Scan for the cell matching the given text and deliver its [x, y] coordinate at center. 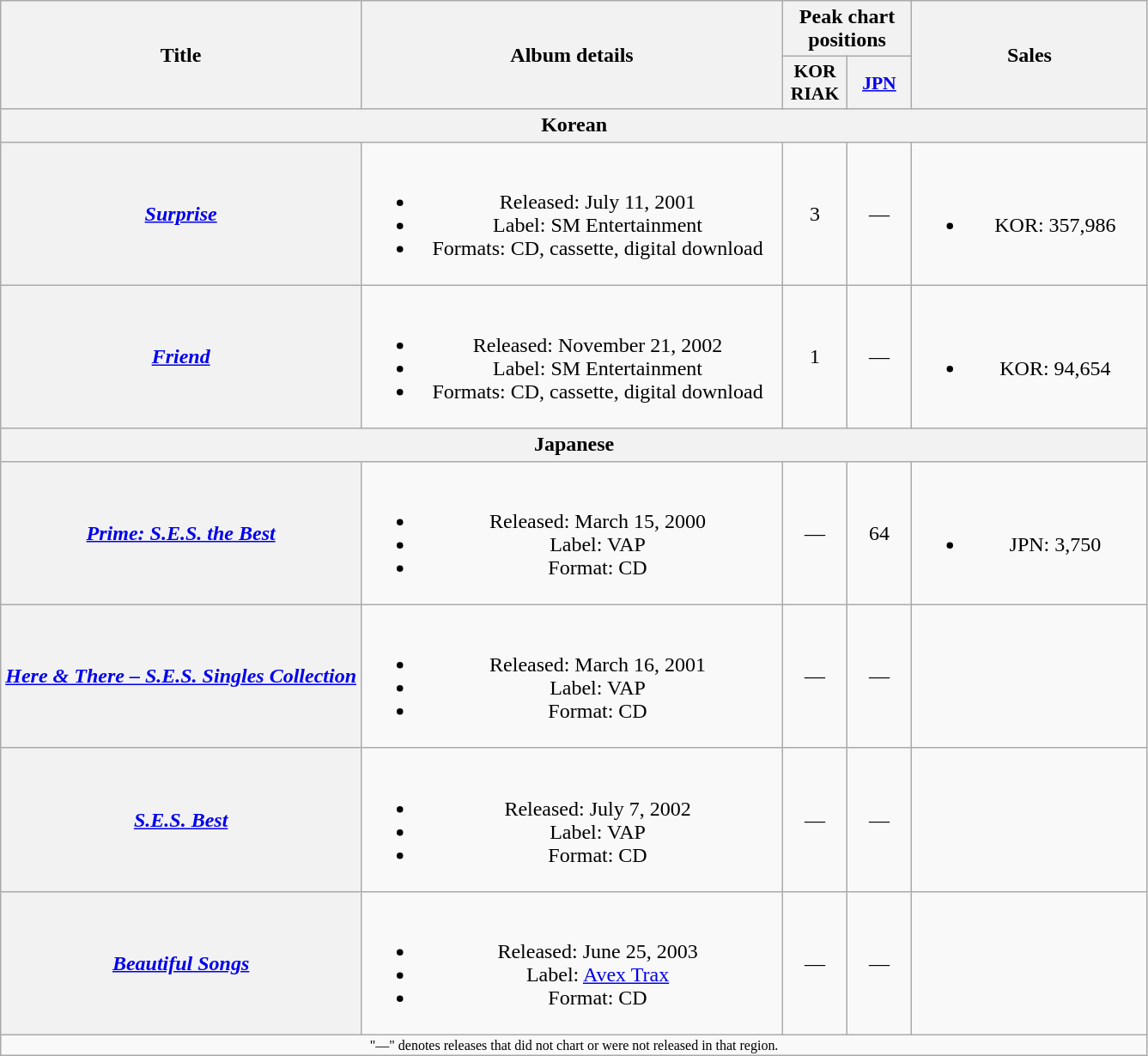
KOR: 94,654 [1029, 357]
Released: July 11, 2001Label: SM EntertainmentFormats: CD, cassette, digital download [572, 213]
Here & There – S.E.S. Singles Collection [181, 677]
Surprise [181, 213]
Sales [1029, 55]
"—" denotes releases that did not chart or were not released in that region. [574, 1045]
Peak chartpositions [847, 29]
Prime: S.E.S. the Best [181, 532]
3 [816, 213]
Album details [572, 55]
Friend [181, 357]
Title [181, 55]
Released: March 16, 2001Label: VAPFormat: CD [572, 677]
64 [879, 532]
JPN [879, 82]
Released: March 15, 2000Label: VAPFormat: CD [572, 532]
Released: July 7, 2002Label: VAPFormat: CD [572, 819]
JPN: 3,750 [1029, 532]
KORRIAK [816, 82]
Japanese [574, 445]
Released: November 21, 2002Label: SM EntertainmentFormats: CD, cassette, digital download [572, 357]
Released: June 25, 2003Label: Avex TraxFormat: CD [572, 963]
KOR: 357,986 [1029, 213]
Korean [574, 125]
1 [816, 357]
Beautiful Songs [181, 963]
S.E.S. Best [181, 819]
